Identify which cell holds the provided text, then report its (X, Y) central coordinate. 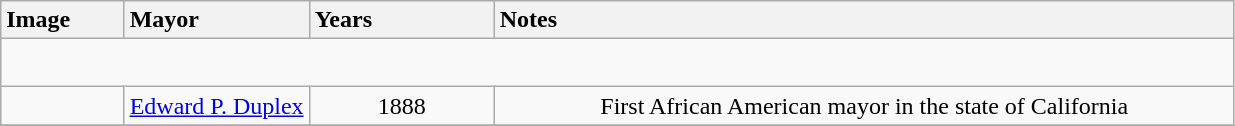
Years (402, 20)
Notes (864, 20)
1888 (402, 106)
Image (62, 20)
Mayor (216, 20)
Edward P. Duplex (216, 106)
First African American mayor in the state of California (864, 106)
